Provide the (x, y) coordinate of the cell's center where the given text is located.  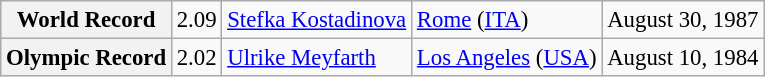
Ulrike Meyfarth (317, 58)
August 10, 1984 (683, 58)
Stefka Kostadinova (317, 20)
2.09 (196, 20)
Olympic Record (86, 58)
World Record (86, 20)
Los Angeles (USA) (507, 58)
2.02 (196, 58)
August 30, 1987 (683, 20)
Rome (ITA) (507, 20)
